Return [X, Y] of the center of cell containing provided text 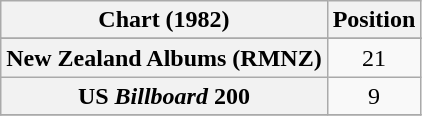
21 [374, 58]
New Zealand Albums (RMNZ) [164, 58]
9 [374, 96]
Position [374, 20]
Chart (1982) [164, 20]
US Billboard 200 [164, 96]
